Return the [x, y] coordinate for the center point of the cell that contains the specified text.  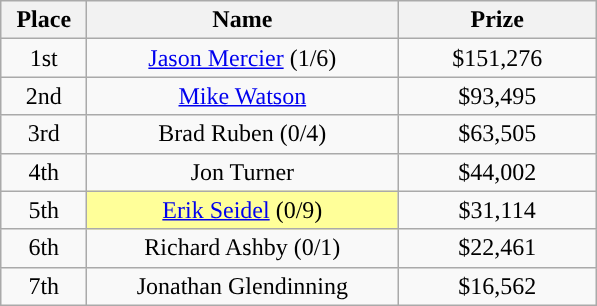
7th [44, 286]
Mike Watson [242, 96]
6th [44, 248]
$44,002 [498, 172]
Jonathan Glendinning [242, 286]
Brad Ruben (0/4) [242, 134]
1st [44, 58]
Jason Mercier (1/6) [242, 58]
3rd [44, 134]
5th [44, 210]
4th [44, 172]
Erik Seidel (0/9) [242, 210]
$151,276 [498, 58]
Richard Ashby (0/1) [242, 248]
$31,114 [498, 210]
Prize [498, 20]
Place [44, 20]
Jon Turner [242, 172]
$22,461 [498, 248]
$93,495 [498, 96]
$16,562 [498, 286]
$63,505 [498, 134]
2nd [44, 96]
Name [242, 20]
